Detect which cell encompasses the target text, then output its (x, y) center coordinate. 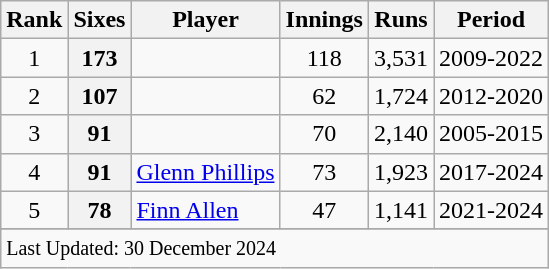
3,531 (400, 58)
173 (100, 58)
Innings (324, 20)
47 (324, 210)
1 (34, 58)
2,140 (400, 134)
118 (324, 58)
2005-2015 (492, 134)
5 (34, 210)
1,724 (400, 96)
4 (34, 172)
70 (324, 134)
62 (324, 96)
78 (100, 210)
Player (206, 20)
2017-2024 (492, 172)
73 (324, 172)
2009-2022 (492, 58)
Rank (34, 20)
Period (492, 20)
2012-2020 (492, 96)
107 (100, 96)
2 (34, 96)
Runs (400, 20)
1,923 (400, 172)
2021-2024 (492, 210)
1,141 (400, 210)
Glenn Phillips (206, 172)
Finn Allen (206, 210)
Sixes (100, 20)
3 (34, 134)
Last Updated: 30 December 2024 (275, 248)
